Determine the [x, y] coordinate at the center of the cell enclosing the given text.  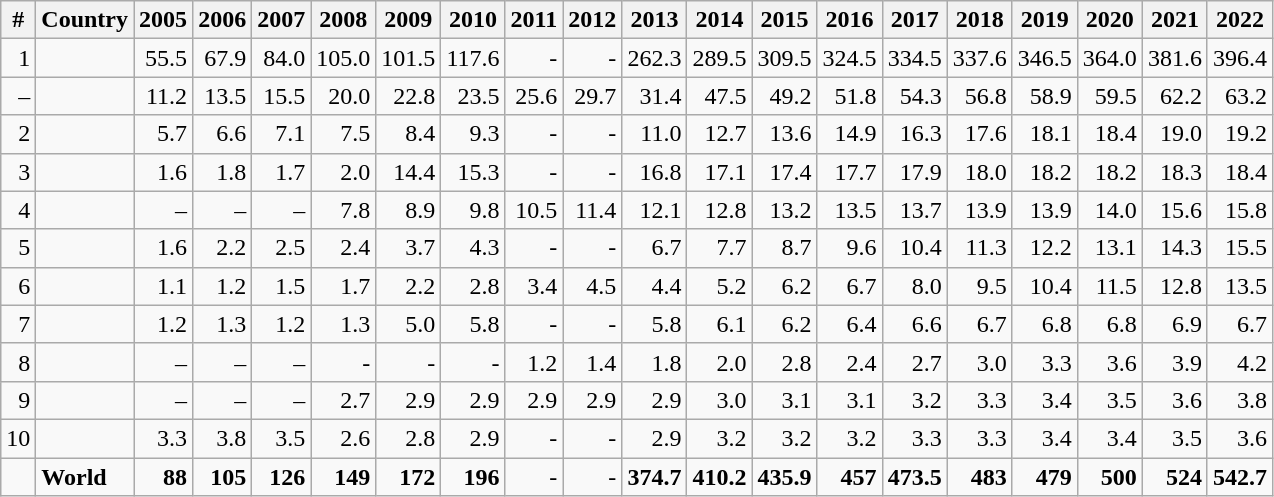
9.8 [473, 210]
11.3 [980, 248]
2021 [1174, 20]
13.1 [1110, 248]
11.5 [1110, 286]
14.0 [1110, 210]
11.2 [164, 96]
59.5 [1110, 96]
19.0 [1174, 134]
105.0 [344, 58]
13.7 [914, 210]
2 [18, 134]
4.5 [592, 286]
2.5 [282, 248]
55.5 [164, 58]
483 [980, 477]
2019 [1044, 20]
3 [18, 172]
2013 [654, 20]
381.6 [1174, 58]
410.2 [720, 477]
13.2 [784, 210]
16.3 [914, 134]
62.2 [1174, 96]
6 [18, 286]
7.7 [720, 248]
1 [18, 58]
Country [85, 20]
10.5 [534, 210]
334.5 [914, 58]
2009 [408, 20]
7.1 [282, 134]
457 [850, 477]
5.7 [164, 134]
542.7 [1240, 477]
17.7 [850, 172]
2022 [1240, 20]
12.1 [654, 210]
5.2 [720, 286]
479 [1044, 477]
6.1 [720, 324]
2010 [473, 20]
374.7 [654, 477]
1.4 [592, 362]
16.8 [654, 172]
7.5 [344, 134]
2015 [784, 20]
105 [222, 477]
2016 [850, 20]
15.6 [1174, 210]
18.0 [980, 172]
67.9 [222, 58]
396.4 [1240, 58]
14.4 [408, 172]
54.3 [914, 96]
4.2 [1240, 362]
364.0 [1110, 58]
3.7 [408, 248]
324.5 [850, 58]
7.8 [344, 210]
29.7 [592, 96]
2.6 [344, 438]
262.3 [654, 58]
126 [282, 477]
15.8 [1240, 210]
2005 [164, 20]
17.4 [784, 172]
9.5 [980, 286]
7 [18, 324]
# [18, 20]
500 [1110, 477]
2017 [914, 20]
58.9 [1044, 96]
6.4 [850, 324]
2020 [1110, 20]
2006 [222, 20]
12.7 [720, 134]
51.8 [850, 96]
117.6 [473, 58]
2007 [282, 20]
435.9 [784, 477]
23.5 [473, 96]
15.3 [473, 172]
3.9 [1174, 362]
31.4 [654, 96]
4.4 [654, 286]
2011 [534, 20]
47.5 [720, 96]
17.1 [720, 172]
World [85, 477]
6.9 [1174, 324]
4.3 [473, 248]
88 [164, 477]
5 [18, 248]
63.2 [1240, 96]
1.5 [282, 286]
2012 [592, 20]
49.2 [784, 96]
289.5 [720, 58]
56.8 [980, 96]
9.3 [473, 134]
1.1 [164, 286]
172 [408, 477]
346.5 [1044, 58]
9 [18, 400]
10 [18, 438]
12.2 [1044, 248]
2008 [344, 20]
18.3 [1174, 172]
19.2 [1240, 134]
25.6 [534, 96]
84.0 [282, 58]
4 [18, 210]
17.6 [980, 134]
9.6 [850, 248]
196 [473, 477]
2018 [980, 20]
8.4 [408, 134]
18.1 [1044, 134]
101.5 [408, 58]
2014 [720, 20]
14.3 [1174, 248]
524 [1174, 477]
8.9 [408, 210]
13.6 [784, 134]
8.7 [784, 248]
11.4 [592, 210]
11.0 [654, 134]
473.5 [914, 477]
22.8 [408, 96]
17.9 [914, 172]
309.5 [784, 58]
5.0 [408, 324]
20.0 [344, 96]
337.6 [980, 58]
14.9 [850, 134]
8 [18, 362]
8.0 [914, 286]
149 [344, 477]
